Extract the (x, y) coordinate from the center of the cell holding the provided text.  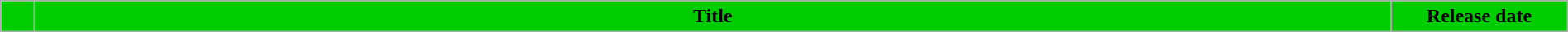
Release date (1480, 16)
Title (713, 16)
